Determine the [x, y] coordinate at the center of the cell enclosing the given text.  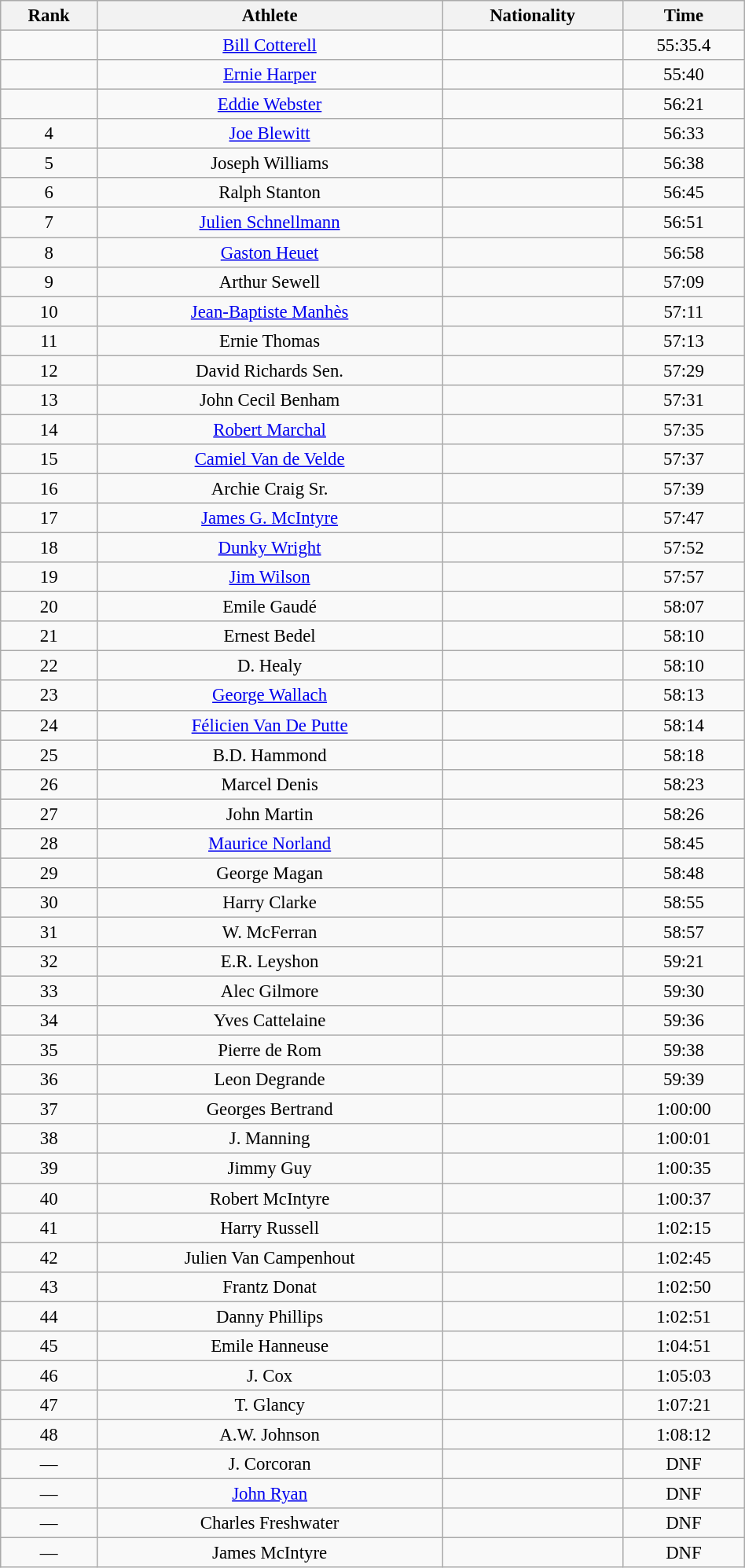
59:38 [684, 1051]
Marcel Denis [270, 784]
43 [49, 1286]
58:55 [684, 903]
1:00:01 [684, 1139]
Joe Blewitt [270, 134]
1:02:15 [684, 1228]
B.D. Hammond [270, 755]
9 [49, 282]
Ernie Harper [270, 75]
13 [49, 400]
59:21 [684, 962]
37 [49, 1110]
4 [49, 134]
Nationality [533, 16]
1:00:37 [684, 1198]
Félicien Van De Putte [270, 725]
18 [49, 548]
55:35.4 [684, 46]
J. Corcoran [270, 1464]
17 [49, 518]
Ralph Stanton [270, 193]
55:40 [684, 75]
E.R. Leyshon [270, 962]
25 [49, 755]
23 [49, 696]
24 [49, 725]
14 [49, 429]
32 [49, 962]
48 [49, 1434]
57:13 [684, 340]
Archie Craig Sr. [270, 488]
20 [49, 607]
59:30 [684, 992]
W. McFerran [270, 932]
Robert McIntyre [270, 1198]
Charles Freshwater [270, 1523]
D. Healy [270, 666]
Rank [49, 16]
57:57 [684, 577]
57:31 [684, 400]
58:57 [684, 932]
58:18 [684, 755]
Georges Bertrand [270, 1110]
40 [49, 1198]
56:45 [684, 193]
Ernest Bedel [270, 636]
57:52 [684, 548]
1:04:51 [684, 1346]
Arthur Sewell [270, 282]
56:38 [684, 164]
19 [49, 577]
J. Manning [270, 1139]
Time [684, 16]
Julien Van Campenhout [270, 1257]
Jimmy Guy [270, 1169]
12 [49, 370]
John Martin [270, 814]
59:39 [684, 1080]
7 [49, 223]
George Magan [270, 873]
1:08:12 [684, 1434]
1:00:00 [684, 1110]
57:29 [684, 370]
58:26 [684, 814]
38 [49, 1139]
T. Glancy [270, 1405]
6 [49, 193]
42 [49, 1257]
58:14 [684, 725]
58:13 [684, 696]
Jean-Baptiste Manhès [270, 311]
57:39 [684, 488]
16 [49, 488]
36 [49, 1080]
8 [49, 252]
22 [49, 666]
46 [49, 1375]
1:02:50 [684, 1286]
45 [49, 1346]
John Cecil Benham [270, 400]
Harry Russell [270, 1228]
56:51 [684, 223]
Emile Gaudé [270, 607]
Eddie Webster [270, 105]
56:58 [684, 252]
1:02:51 [684, 1316]
58:48 [684, 873]
J. Cox [270, 1375]
David Richards Sen. [270, 370]
Danny Phillips [270, 1316]
26 [49, 784]
Bill Cotterell [270, 46]
Dunky Wright [270, 548]
57:35 [684, 429]
29 [49, 873]
Athlete [270, 16]
57:37 [684, 459]
Jim Wilson [270, 577]
41 [49, 1228]
Harry Clarke [270, 903]
58:23 [684, 784]
58:07 [684, 607]
47 [49, 1405]
Yves Cattelaine [270, 1021]
35 [49, 1051]
21 [49, 636]
1:00:35 [684, 1169]
30 [49, 903]
John Ryan [270, 1494]
Emile Hanneuse [270, 1346]
Leon Degrande [270, 1080]
Gaston Heuet [270, 252]
Maurice Norland [270, 844]
39 [49, 1169]
A.W. Johnson [270, 1434]
1:05:03 [684, 1375]
31 [49, 932]
27 [49, 814]
1:07:21 [684, 1405]
1:02:45 [684, 1257]
James G. McIntyre [270, 518]
34 [49, 1021]
56:33 [684, 134]
57:47 [684, 518]
Frantz Donat [270, 1286]
George Wallach [270, 696]
10 [49, 311]
Pierre de Rom [270, 1051]
Julien Schnellmann [270, 223]
5 [49, 164]
28 [49, 844]
James McIntyre [270, 1553]
Joseph Williams [270, 164]
Alec Gilmore [270, 992]
33 [49, 992]
59:36 [684, 1021]
Camiel Van de Velde [270, 459]
44 [49, 1316]
57:09 [684, 282]
Robert Marchal [270, 429]
15 [49, 459]
11 [49, 340]
57:11 [684, 311]
56:21 [684, 105]
Ernie Thomas [270, 340]
58:45 [684, 844]
